From the cell containing the given text, extract its center point as (x, y) coordinate. 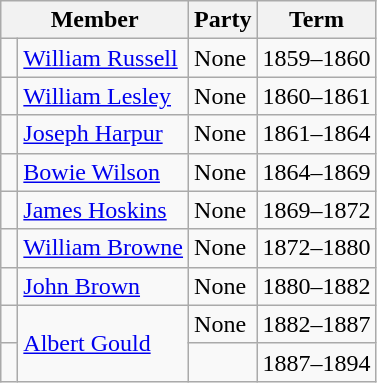
Member (95, 20)
John Brown (104, 286)
Term (316, 20)
Party (223, 20)
William Browne (104, 248)
1869–1872 (316, 210)
1861–1864 (316, 134)
1880–1882 (316, 286)
1859–1860 (316, 58)
1864–1869 (316, 172)
Joseph Harpur (104, 134)
Bowie Wilson (104, 172)
1887–1894 (316, 362)
James Hoskins (104, 210)
William Lesley (104, 96)
William Russell (104, 58)
1872–1880 (316, 248)
1882–1887 (316, 324)
1860–1861 (316, 96)
Albert Gould (104, 343)
